For the text-containing cell, return its midpoint in [X, Y] coordinate format. 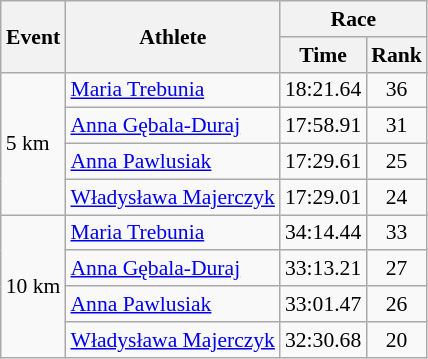
36 [396, 90]
17:29.01 [323, 197]
32:30.68 [323, 340]
31 [396, 126]
Rank [396, 55]
27 [396, 269]
17:29.61 [323, 162]
20 [396, 340]
Event [34, 36]
25 [396, 162]
33:01.47 [323, 304]
17:58.91 [323, 126]
33:13.21 [323, 269]
24 [396, 197]
34:14.44 [323, 233]
Race [354, 19]
Time [323, 55]
Athlete [172, 36]
18:21.64 [323, 90]
26 [396, 304]
10 km [34, 286]
33 [396, 233]
5 km [34, 143]
